Capture the cell that displays the provided text and extract its [x, y] central coordinate. 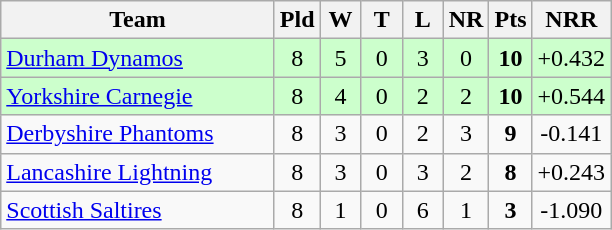
Team [138, 20]
W [340, 20]
Yorkshire Carnegie [138, 96]
Durham Dynamos [138, 58]
Pts [510, 20]
NRR [572, 20]
+0.544 [572, 96]
T [382, 20]
Lancashire Lightning [138, 172]
Derbyshire Phantoms [138, 134]
Pld [297, 20]
Scottish Saltires [138, 210]
-1.090 [572, 210]
NR [466, 20]
+0.243 [572, 172]
4 [340, 96]
6 [422, 210]
L [422, 20]
-0.141 [572, 134]
+0.432 [572, 58]
5 [340, 58]
9 [510, 134]
